Pinpoint the cell where the given text exists, returning its (X, Y) midpoint coordinate. 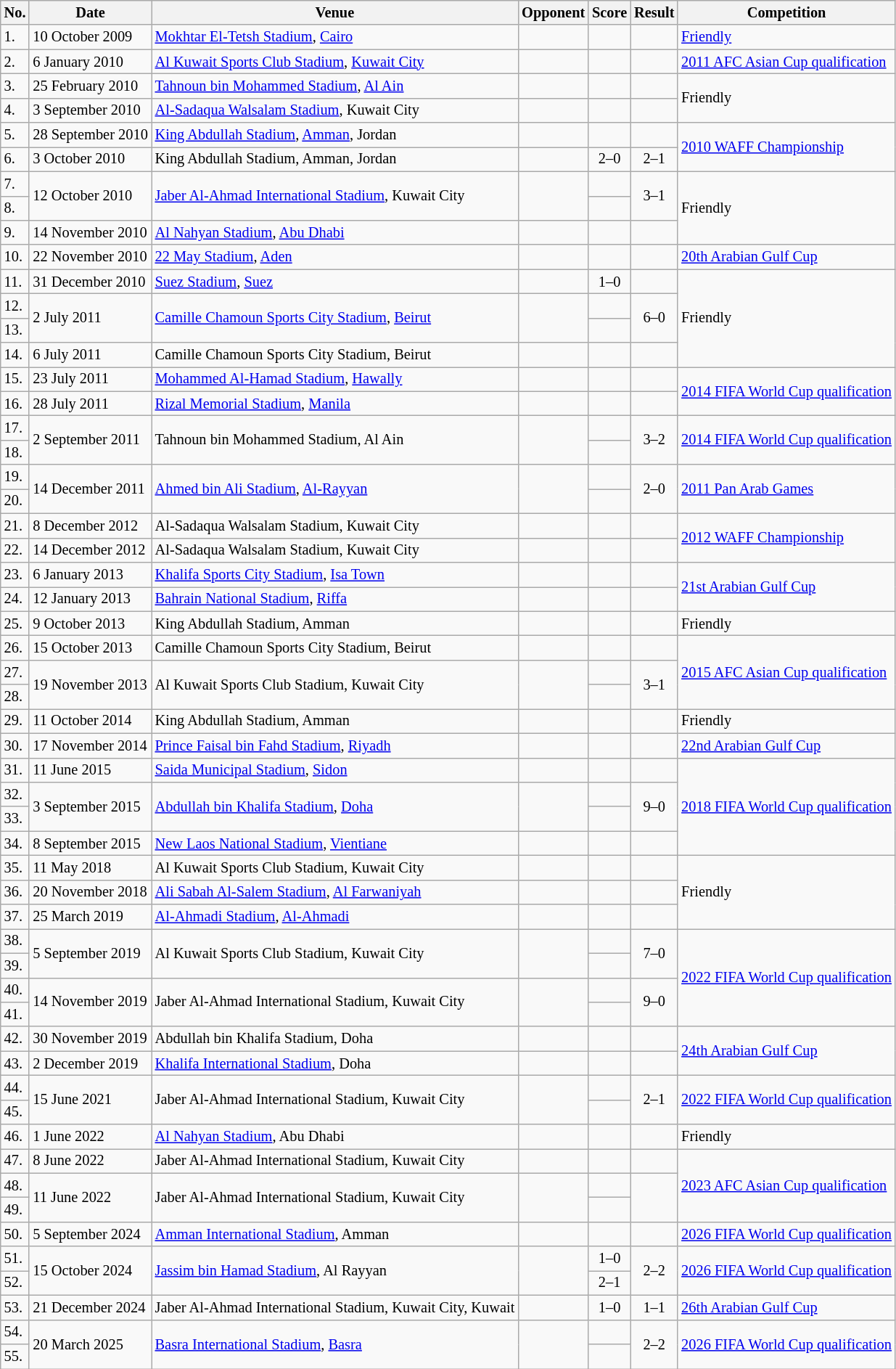
31 December 2010 (90, 282)
29. (15, 721)
20 March 2025 (90, 1344)
Competition (786, 12)
30 November 2019 (90, 1039)
2011 AFC Asian Cup qualification (786, 62)
46. (15, 1137)
2018 FIFA World Cup qualification (786, 807)
Jassim bin Hamad Stadium, Al Rayyan (335, 1270)
20. (15, 501)
Jaber Al-Ahmad International Stadium, Kuwait City, Kuwait (335, 1307)
26th Arabian Gulf Cup (786, 1307)
22 November 2010 (90, 257)
Basra International Stadium, Basra (335, 1344)
6 January 2010 (90, 62)
43. (15, 1063)
6–0 (654, 318)
36. (15, 892)
Prince Faisal bin Fahd Stadium, Riyadh (335, 745)
9. (15, 232)
30. (15, 745)
8 June 2022 (90, 1161)
15 October 2013 (90, 647)
21st Arabian Gulf Cup (786, 587)
16. (15, 404)
2. (15, 62)
32. (15, 794)
53. (15, 1307)
14 December 2012 (90, 550)
2012 WAFF Championship (786, 537)
14. (15, 355)
15 October 2024 (90, 1270)
2 July 2011 (90, 318)
2 September 2011 (90, 440)
20th Arabian Gulf Cup (786, 257)
Al-Ahmadi Stadium, Al-Ahmadi (335, 917)
14 November 2019 (90, 1002)
39. (15, 965)
Mokhtar El-Tetsh Stadium, Cairo (335, 37)
11 June 2015 (90, 770)
2010 WAFF Championship (786, 147)
8 September 2015 (90, 843)
2015 AFC Asian Cup qualification (786, 672)
50. (15, 1234)
12 October 2010 (90, 196)
42. (15, 1039)
Khalifa Sports City Stadium, Isa Town (335, 574)
4. (15, 110)
8. (15, 208)
1. (15, 37)
14 November 2010 (90, 232)
12. (15, 306)
No. (15, 12)
11 October 2014 (90, 721)
Bahrain National Stadium, Riffa (335, 599)
23 July 2011 (90, 379)
8 December 2012 (90, 526)
3. (15, 86)
11 May 2018 (90, 867)
Venue (335, 12)
Date (90, 12)
13. (15, 330)
1 June 2022 (90, 1137)
37. (15, 917)
Suez Stadium, Suez (335, 282)
17. (15, 428)
47. (15, 1161)
14 December 2011 (90, 489)
15. (15, 379)
12 January 2013 (90, 599)
55. (15, 1356)
19. (15, 477)
3–2 (654, 440)
28 July 2011 (90, 404)
7–0 (654, 952)
3 September 2010 (90, 110)
34. (15, 843)
27. (15, 672)
9 October 2013 (90, 624)
28 September 2010 (90, 135)
48. (15, 1185)
7. (15, 184)
28. (15, 697)
Khalifa International Stadium, Doha (335, 1063)
20 November 2018 (90, 892)
2011 Pan Arab Games (786, 489)
3 October 2010 (90, 159)
24th Arabian Gulf Cup (786, 1051)
35. (15, 867)
26. (15, 647)
2 December 2019 (90, 1063)
1–1 (654, 1307)
5 September 2024 (90, 1234)
18. (15, 452)
10 October 2009 (90, 37)
22. (15, 550)
3 September 2015 (90, 806)
45. (15, 1112)
24. (15, 599)
22nd Arabian Gulf Cup (786, 745)
10. (15, 257)
6 January 2013 (90, 574)
Saida Municipal Stadium, Sidon (335, 770)
Score (609, 12)
21 December 2024 (90, 1307)
Amman International Stadium, Amman (335, 1234)
6 July 2011 (90, 355)
Opponent (553, 12)
49. (15, 1210)
31. (15, 770)
17 November 2014 (90, 745)
Mohammed Al-Hamad Stadium, Hawally (335, 379)
2023 AFC Asian Cup qualification (786, 1185)
Result (654, 12)
44. (15, 1087)
41. (15, 1014)
New Laos National Stadium, Vientiane (335, 843)
Rizal Memorial Stadium, Manila (335, 404)
54. (15, 1332)
38. (15, 941)
Ali Sabah Al-Salem Stadium, Al Farwaniyah (335, 892)
22 May Stadium, Aden (335, 257)
51. (15, 1259)
19 November 2013 (90, 684)
11. (15, 282)
15 June 2021 (90, 1099)
21. (15, 526)
23. (15, 574)
52. (15, 1283)
5. (15, 135)
5 September 2019 (90, 952)
11 June 2022 (90, 1198)
25 March 2019 (90, 917)
6. (15, 159)
25 February 2010 (90, 86)
25. (15, 624)
Ahmed bin Ali Stadium, Al-Rayyan (335, 489)
33. (15, 819)
40. (15, 990)
